For the text-containing cell, return its midpoint in (X, Y) coordinate format. 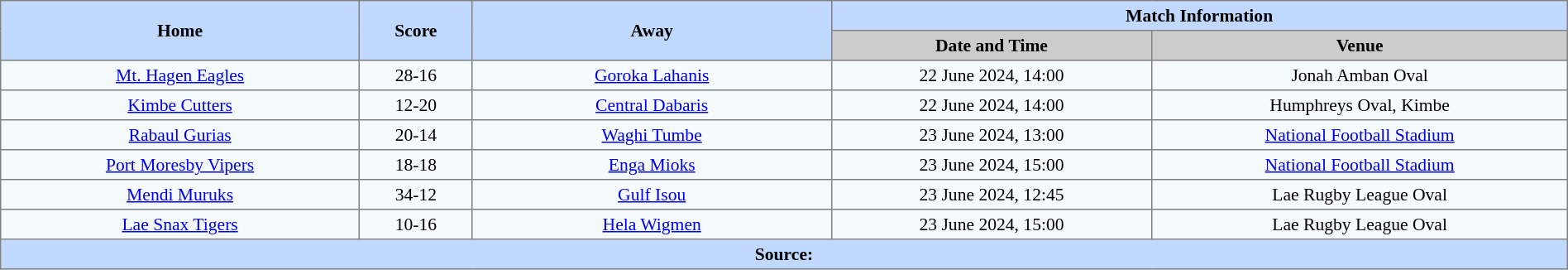
Jonah Amban Oval (1360, 75)
Venue (1360, 46)
Goroka Lahanis (652, 75)
23 June 2024, 12:45 (992, 195)
Port Moresby Vipers (180, 165)
12-20 (415, 105)
28-16 (415, 75)
Rabaul Gurias (180, 135)
Date and Time (992, 46)
Humphreys Oval, Kimbe (1360, 105)
10-16 (415, 224)
Away (652, 31)
Waghi Tumbe (652, 135)
20-14 (415, 135)
Gulf Isou (652, 195)
Hela Wigmen (652, 224)
Kimbe Cutters (180, 105)
34-12 (415, 195)
Mendi Muruks (180, 195)
Central Dabaris (652, 105)
Home (180, 31)
Lae Snax Tigers (180, 224)
18-18 (415, 165)
Match Information (1199, 16)
Source: (784, 254)
Mt. Hagen Eagles (180, 75)
Enga Mioks (652, 165)
Score (415, 31)
23 June 2024, 13:00 (992, 135)
